Provide the (x, y) coordinate of the cell's center where the given text is located.  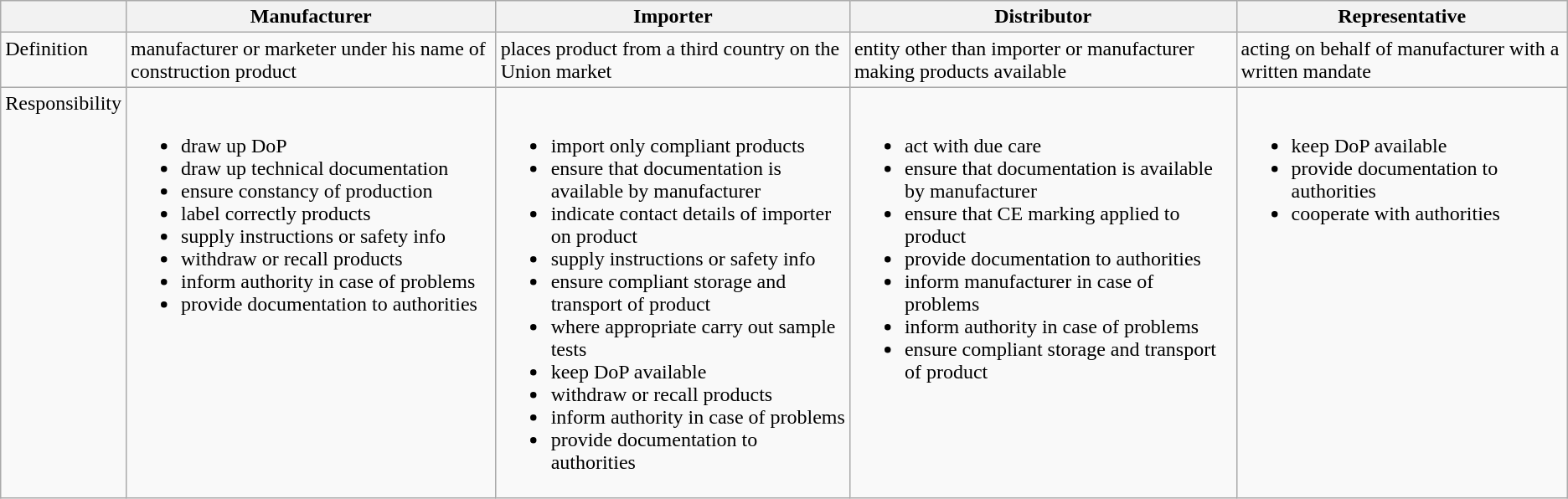
places product from a third country on the Union market (673, 60)
manufacturer or marketer under his name of construction product (311, 60)
Responsibility (64, 293)
keep DoP availableprovide documentation to authoritiescooperate with authorities (1402, 293)
Representative (1402, 17)
Distributor (1043, 17)
acting on behalf of manufacturer with a written mandate (1402, 60)
Manufacturer (311, 17)
Definition (64, 60)
entity other than importer or manufacturer making products available (1043, 60)
Importer (673, 17)
